Provide the [X, Y] coordinate of the cell's center where the given text is located.  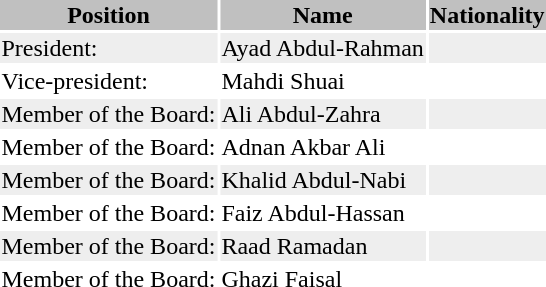
Adnan Akbar Ali [322, 147]
Nationality [487, 15]
Mahdi Shuai [322, 81]
Vice-president: [108, 81]
Name [322, 15]
Ayad Abdul-Rahman [322, 48]
Position [108, 15]
Ali Abdul-Zahra [322, 114]
Khalid Abdul-Nabi [322, 180]
Raad Ramadan [322, 246]
President: [108, 48]
Faiz Abdul-Hassan [322, 213]
